For the text-containing cell, return its midpoint in (X, Y) coordinate format. 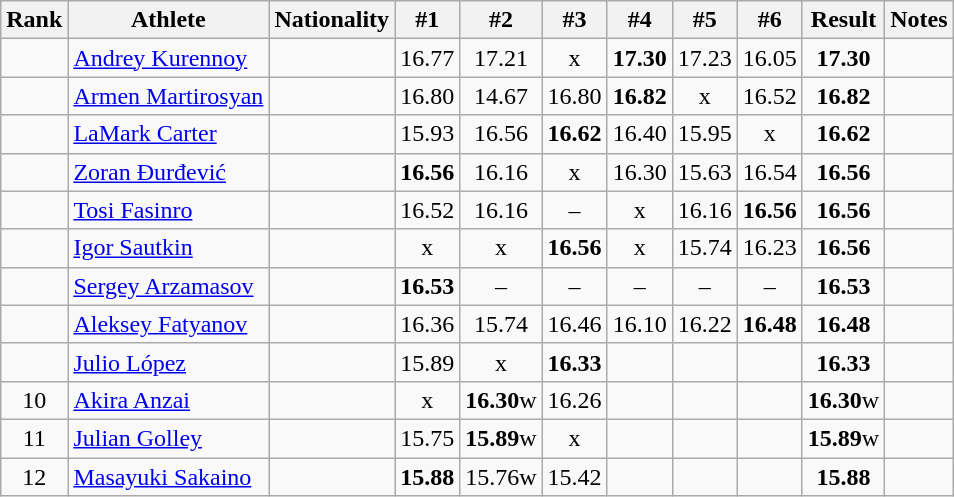
#1 (428, 20)
16.10 (640, 324)
#6 (770, 20)
#5 (704, 20)
15.76w (501, 477)
16.54 (770, 172)
Armen Martirosyan (168, 96)
Julio López (168, 362)
Tosi Fasinro (168, 210)
Andrey Kurennoy (168, 58)
Rank (34, 20)
Result (843, 20)
Athlete (168, 20)
16.77 (428, 58)
17.23 (704, 58)
15.93 (428, 134)
16.40 (640, 134)
16.23 (770, 248)
Notes (919, 20)
#4 (640, 20)
15.75 (428, 438)
Igor Sautkin (168, 248)
11 (34, 438)
10 (34, 400)
Nationality (332, 20)
17.21 (501, 58)
16.46 (574, 324)
12 (34, 477)
Aleksey Fatyanov (168, 324)
16.26 (574, 400)
Zoran Đurđević (168, 172)
16.05 (770, 58)
16.22 (704, 324)
15.63 (704, 172)
Julian Golley (168, 438)
15.89 (428, 362)
LaMark Carter (168, 134)
#2 (501, 20)
Akira Anzai (168, 400)
14.67 (501, 96)
15.42 (574, 477)
Masayuki Sakaino (168, 477)
16.36 (428, 324)
Sergey Arzamasov (168, 286)
#3 (574, 20)
16.30 (640, 172)
15.95 (704, 134)
